Output the (X, Y) coordinate of the center of the cell containing the given text.  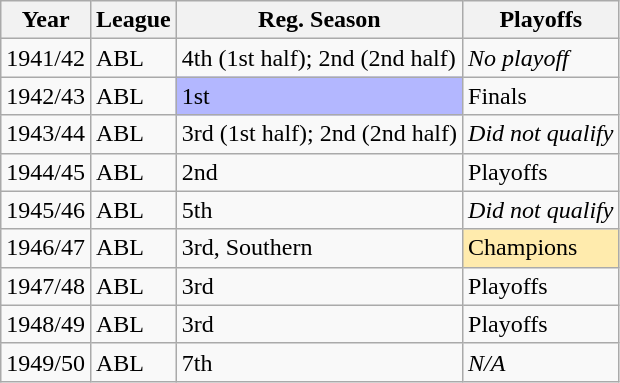
1948/49 (46, 324)
2nd (319, 172)
1944/45 (46, 172)
No playoff (541, 58)
4th (1st half); 2nd (2nd half) (319, 58)
1949/50 (46, 362)
1942/43 (46, 96)
7th (319, 362)
Reg. Season (319, 20)
1st (319, 96)
League (133, 20)
1941/42 (46, 58)
1946/47 (46, 248)
N/A (541, 362)
1945/46 (46, 210)
3rd, Southern (319, 248)
Champions (541, 248)
Finals (541, 96)
Year (46, 20)
5th (319, 210)
3rd (1st half); 2nd (2nd half) (319, 134)
1943/44 (46, 134)
1947/48 (46, 286)
